Detect which cell encompasses the target text, then output its [X, Y] center coordinate. 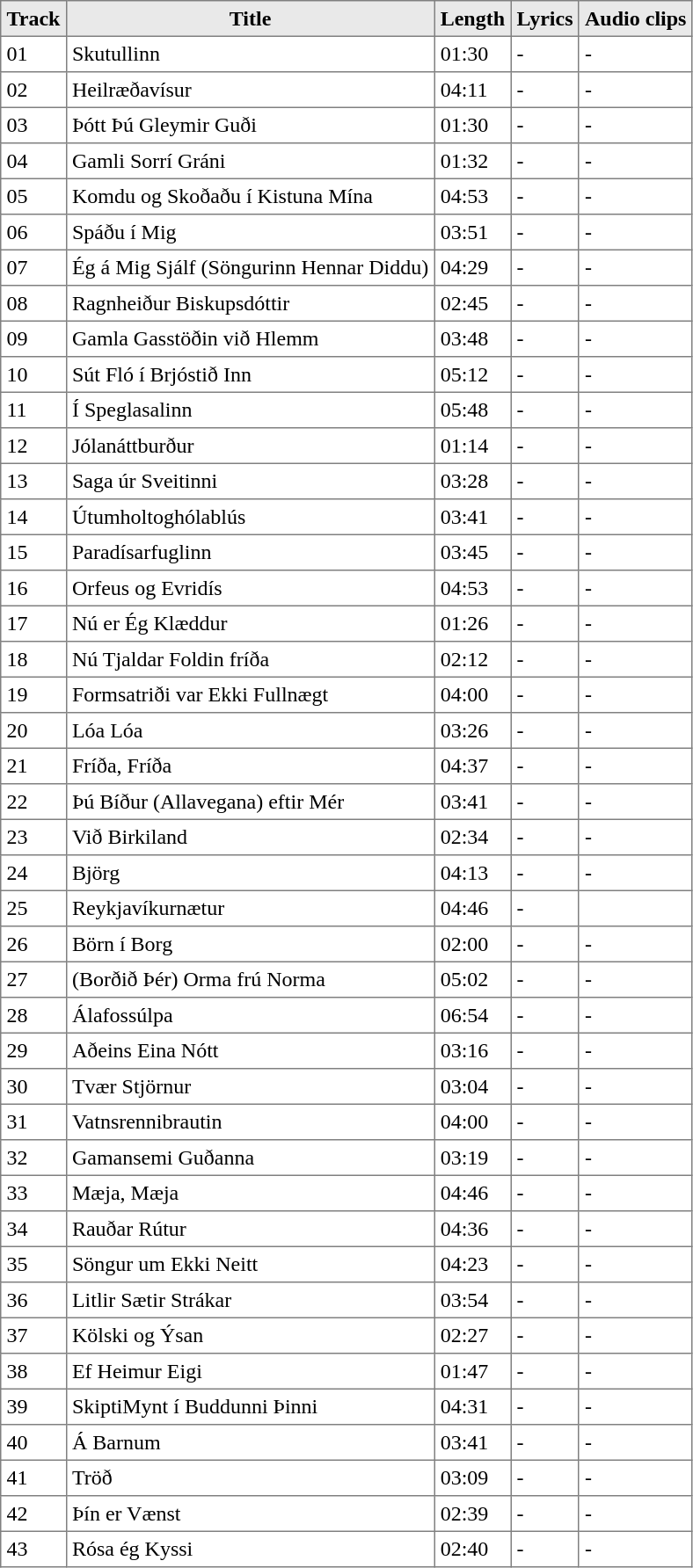
02:34 [473, 837]
01:14 [473, 446]
Spáðu í Mig [250, 232]
Björg [250, 873]
06 [33, 232]
02:45 [473, 303]
32 [33, 1158]
Við Birkiland [250, 837]
35 [33, 1264]
Sút Fló í Brjóstið Inn [250, 374]
03:16 [473, 1050]
43 [33, 1549]
Útumholtoghólablús [250, 517]
Gamla Gasstöðin við Hlemm [250, 338]
16 [33, 588]
03:45 [473, 552]
Tröð [250, 1477]
SkiptiMynt í Buddunni Þinni [250, 1406]
Söngur um Ekki Neitt [250, 1264]
Audio clips [635, 18]
02:40 [473, 1549]
Ragnheiður Biskupsdóttir [250, 303]
Litlir Sætir Strákar [250, 1300]
Á Barnum [250, 1442]
15 [33, 552]
22 [33, 802]
18 [33, 659]
04:13 [473, 873]
37 [33, 1335]
23 [33, 837]
03:04 [473, 1086]
Álafossúlpa [250, 1015]
19 [33, 694]
Í Speglasalinn [250, 410]
33 [33, 1193]
04:29 [473, 267]
09 [33, 338]
Reykjavíkurnætur [250, 908]
02:12 [473, 659]
41 [33, 1477]
Lóa Lóa [250, 730]
13 [33, 481]
Heilræðavísur [250, 90]
Gamli Sorrí Gráni [250, 161]
01:26 [473, 623]
21 [33, 766]
Length [473, 18]
Fríða, Fríða [250, 766]
25 [33, 908]
Ef Heimur Eigi [250, 1371]
05:02 [473, 979]
04:37 [473, 766]
34 [33, 1229]
Þú Bíður (Allavegana) eftir Mér [250, 802]
03 [33, 125]
Rauðar Rútur [250, 1229]
Nú er Ég Klæddur [250, 623]
05:48 [473, 410]
Rósa ég Kyssi [250, 1549]
Nú Tjaldar Foldin fríða [250, 659]
03:28 [473, 481]
Kölski og Ýsan [250, 1335]
42 [33, 1514]
Tvær Stjörnur [250, 1086]
08 [33, 303]
36 [33, 1300]
Orfeus og Evridís [250, 588]
14 [33, 517]
30 [33, 1086]
Mæja, Mæja [250, 1193]
12 [33, 446]
03:26 [473, 730]
Saga úr Sveitinni [250, 481]
38 [33, 1371]
39 [33, 1406]
04:11 [473, 90]
03:51 [473, 232]
Track [33, 18]
07 [33, 267]
28 [33, 1015]
01 [33, 54]
06:54 [473, 1015]
40 [33, 1442]
Börn í Borg [250, 944]
04:36 [473, 1229]
04:31 [473, 1406]
02:39 [473, 1514]
02 [33, 90]
05 [33, 196]
03:48 [473, 338]
03:19 [473, 1158]
Lyrics [545, 18]
Title [250, 18]
10 [33, 374]
11 [33, 410]
29 [33, 1050]
27 [33, 979]
02:27 [473, 1335]
Formsatriði var Ekki Fullnægt [250, 694]
17 [33, 623]
04:23 [473, 1264]
Jólanáttburður [250, 446]
Þín er Vænst [250, 1514]
05:12 [473, 374]
Aðeins Eina Nótt [250, 1050]
(Borðið Þér) Orma frú Norma [250, 979]
04 [33, 161]
03:09 [473, 1477]
Paradísarfuglinn [250, 552]
31 [33, 1122]
Vatnsrennibrautin [250, 1122]
01:47 [473, 1371]
02:00 [473, 944]
Ég á Mig Sjálf (Söngurinn Hennar Diddu) [250, 267]
01:32 [473, 161]
20 [33, 730]
Gamansemi Guðanna [250, 1158]
Skutullinn [250, 54]
24 [33, 873]
Komdu og Skoðaðu í Kistuna Mína [250, 196]
Þótt Þú Gleymir Guði [250, 125]
03:54 [473, 1300]
26 [33, 944]
